Scan for the cell matching the given text and deliver its [x, y] coordinate at center. 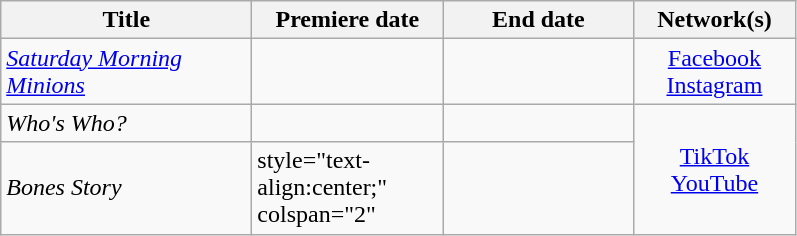
Title [126, 20]
Premiere date [348, 20]
FacebookInstagram [714, 72]
Saturday Morning Minions [126, 72]
Bones Story [126, 188]
Network(s) [714, 20]
End date [538, 20]
Who's Who? [126, 123]
TikTokYouTube [714, 169]
style="text-align:center;" colspan="2" [348, 188]
